Determine the (x, y) coordinate at the center of the cell enclosing the given text.  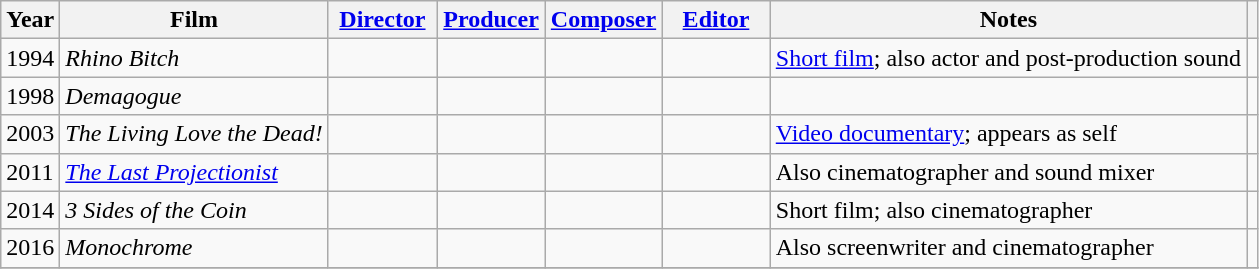
Producer (492, 20)
3 Sides of the Coin (194, 210)
Also cinematographer and sound mixer (1008, 172)
1994 (30, 58)
Short film; also cinematographer (1008, 210)
Monochrome (194, 248)
Composer (603, 20)
Notes (1008, 20)
Demagogue (194, 96)
Video documentary; appears as self (1008, 134)
Film (194, 20)
1998 (30, 96)
Editor (716, 20)
Director (382, 20)
The Last Projectionist (194, 172)
Short film; also actor and post-production sound (1008, 58)
2014 (30, 210)
Year (30, 20)
2011 (30, 172)
The Living Love the Dead! (194, 134)
2016 (30, 248)
2003 (30, 134)
Rhino Bitch (194, 58)
Also screenwriter and cinematographer (1008, 248)
